Pinpoint the cell where the given text exists, returning its [X, Y] midpoint coordinate. 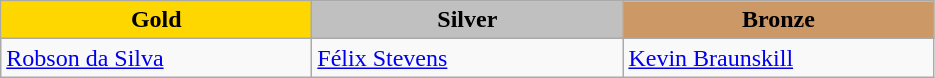
Silver [468, 20]
Bronze [778, 20]
Félix Stevens [468, 58]
Gold [156, 20]
Kevin Braunskill [778, 58]
Robson da Silva [156, 58]
